Scan for the cell matching the given text and deliver its [x, y] coordinate at center. 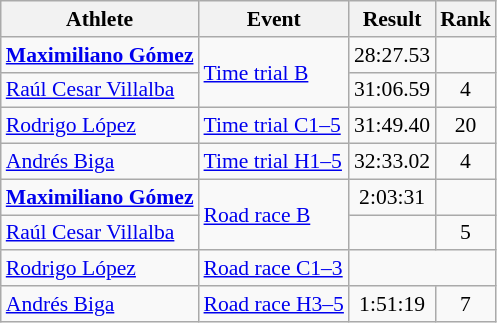
20 [466, 126]
31:06.59 [392, 90]
7 [466, 304]
Result [392, 19]
Time trial C1–5 [274, 126]
5 [466, 233]
Road race B [274, 214]
2:03:31 [392, 197]
Time trial B [274, 72]
1:51:19 [392, 304]
Event [274, 19]
32:33.02 [392, 162]
31:49.40 [392, 126]
28:27.53 [392, 55]
Time trial H1–5 [274, 162]
Athlete [100, 19]
Road race H3–5 [274, 304]
Rank [466, 19]
Road race C1–3 [274, 269]
